Detect which cell encompasses the target text, then output its (x, y) center coordinate. 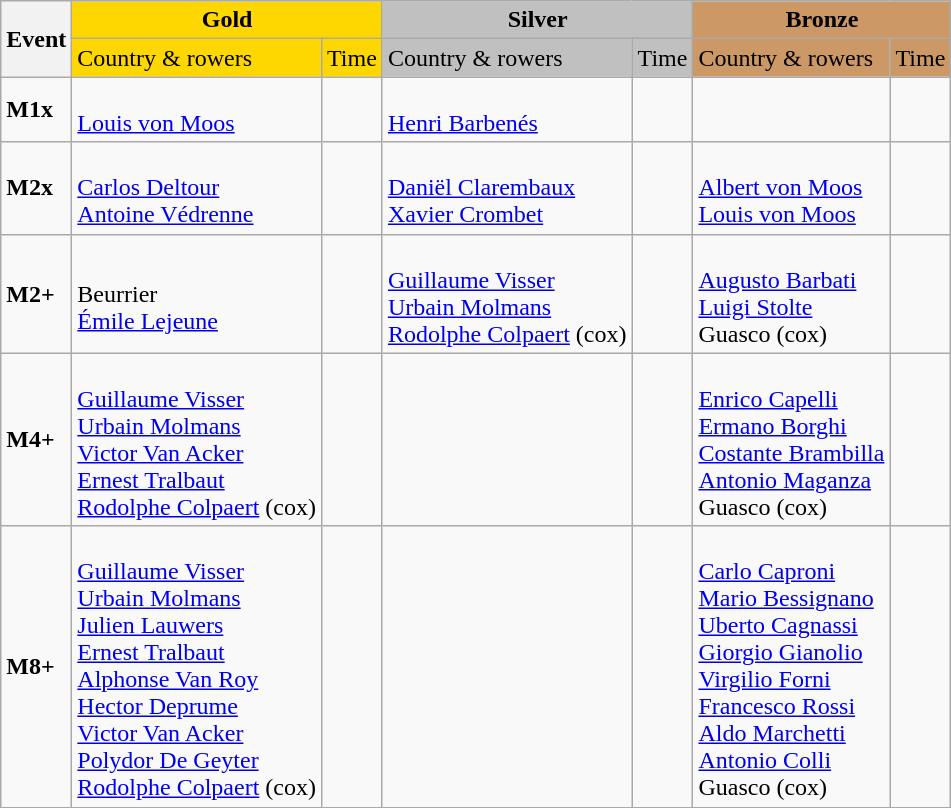
Guillaume Visser Urbain Molmans Rodolphe Colpaert (cox) (507, 294)
Daniël Clarembaux Xavier Crombet (507, 188)
M4+ (36, 440)
M2x (36, 188)
Guillaume Visser Urbain Molmans Victor Van Acker Ernest Tralbaut Rodolphe Colpaert (cox) (197, 440)
Beurrier Émile Lejeune (197, 294)
Bronze (822, 20)
Carlos Deltour Antoine Védrenne (197, 188)
M8+ (36, 666)
M1x (36, 110)
Silver (538, 20)
Augusto Barbati Luigi Stolte Guasco (cox) (792, 294)
Louis von Moos (197, 110)
Enrico Capelli Ermano Borghi Costante Brambilla Antonio Maganza Guasco (cox) (792, 440)
Albert von Moos Louis von Moos (792, 188)
Carlo Caproni Mario Bessignano Uberto Cagnassi Giorgio Gianolio Virgilio Forni Francesco Rossi Aldo Marchetti Antonio Colli Guasco (cox) (792, 666)
M2+ (36, 294)
Henri Barbenés (507, 110)
Gold (228, 20)
Event (36, 39)
